Pinpoint the cell where the given text exists, returning its [X, Y] midpoint coordinate. 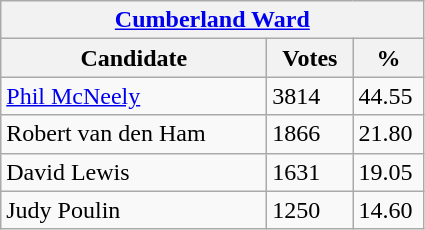
% [388, 58]
21.80 [388, 134]
Judy Poulin [134, 210]
Votes [310, 58]
14.60 [388, 210]
19.05 [388, 172]
Cumberland Ward [212, 20]
44.55 [388, 96]
1631 [310, 172]
1250 [310, 210]
3814 [310, 96]
Phil McNeely [134, 96]
Robert van den Ham [134, 134]
Candidate [134, 58]
1866 [310, 134]
David Lewis [134, 172]
